Search for the cell housing the specified text and yield its [x, y] center coordinate. 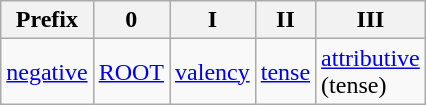
Prefix [47, 20]
III [371, 20]
I [213, 20]
tense [285, 72]
II [285, 20]
negative [47, 72]
ROOT [131, 72]
attributive(tense) [371, 72]
valency [213, 72]
0 [131, 20]
